Return the (x, y) coordinate for the center point of the cell that contains the specified text.  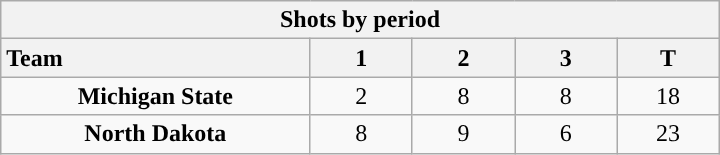
6 (566, 134)
3 (566, 58)
9 (463, 134)
23 (668, 134)
North Dakota (156, 134)
T (668, 58)
Michigan State (156, 96)
18 (668, 96)
1 (361, 58)
Team (156, 58)
Shots by period (360, 20)
